Find where the given text appears and provide that cell's center as (x, y) coordinate. 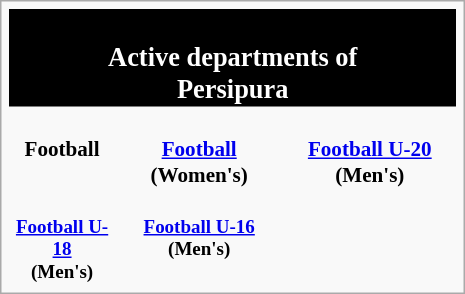
Football U-20 (Men's) (370, 149)
Football U-16 (Men's) (199, 238)
Active departments ofPersipura (232, 58)
Football U-18 (Men's) (62, 238)
Football (62, 149)
Football (Women's) (199, 149)
